For the text-containing cell, return its midpoint in [x, y] coordinate format. 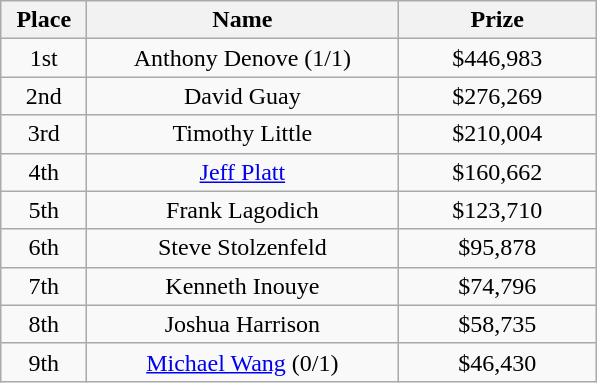
Timothy Little [242, 134]
8th [44, 324]
$46,430 [498, 362]
Place [44, 20]
Jeff Platt [242, 172]
5th [44, 210]
Steve Stolzenfeld [242, 248]
Frank Lagodich [242, 210]
$123,710 [498, 210]
Kenneth Inouye [242, 286]
1st [44, 58]
4th [44, 172]
9th [44, 362]
$446,983 [498, 58]
Michael Wang (0/1) [242, 362]
3rd [44, 134]
$276,269 [498, 96]
6th [44, 248]
$58,735 [498, 324]
Joshua Harrison [242, 324]
7th [44, 286]
2nd [44, 96]
David Guay [242, 96]
Prize [498, 20]
$74,796 [498, 286]
Name [242, 20]
$95,878 [498, 248]
Anthony Denove (1/1) [242, 58]
$210,004 [498, 134]
$160,662 [498, 172]
